Extract the [X, Y] coordinate from the center of the cell holding the provided text.  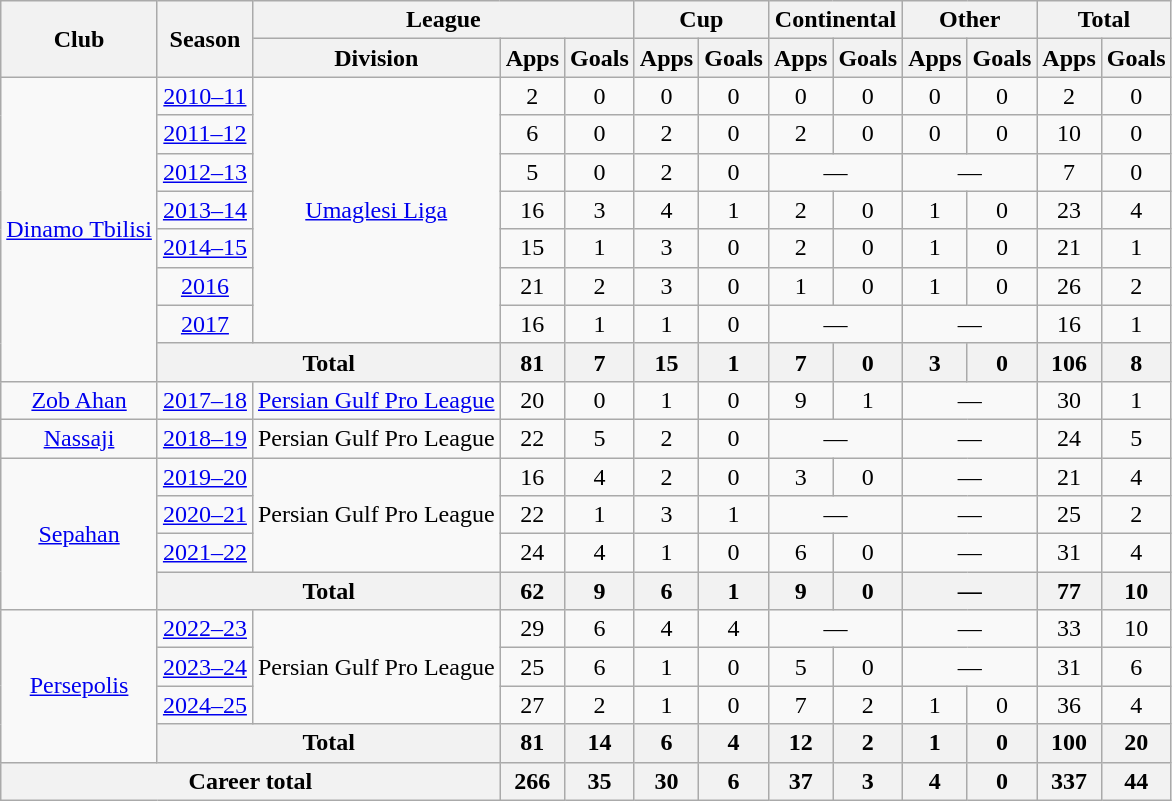
2017–18 [204, 400]
8 [1136, 362]
36 [1069, 705]
44 [1136, 781]
Other [970, 20]
106 [1069, 362]
33 [1069, 629]
2014–15 [204, 248]
37 [800, 781]
2016 [204, 286]
Cup [701, 20]
23 [1069, 210]
266 [532, 781]
2017 [204, 324]
29 [532, 629]
77 [1069, 591]
26 [1069, 286]
2013–14 [204, 210]
2010–11 [204, 96]
Dinamo Tbilisi [80, 229]
Season [204, 39]
League [443, 20]
Zob Ahan [80, 400]
Umaglesi Liga [376, 210]
Nassaji [80, 438]
337 [1069, 781]
35 [600, 781]
Career total [250, 781]
2023–24 [204, 667]
2022–23 [204, 629]
2018–19 [204, 438]
Persepolis [80, 686]
100 [1069, 743]
2020–21 [204, 515]
2011–12 [204, 134]
12 [800, 743]
2024–25 [204, 705]
Club [80, 39]
Sepahan [80, 534]
2012–13 [204, 172]
Division [376, 58]
27 [532, 705]
62 [532, 591]
14 [600, 743]
2021–22 [204, 553]
Continental [835, 20]
2019–20 [204, 477]
